Return [x, y] of the center of cell containing provided text 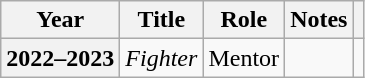
2022–2023 [60, 58]
Year [60, 20]
Notes [319, 20]
Mentor [244, 58]
Title [162, 20]
Fighter [162, 58]
Role [244, 20]
